Pinpoint the cell where the given text exists, returning its [x, y] midpoint coordinate. 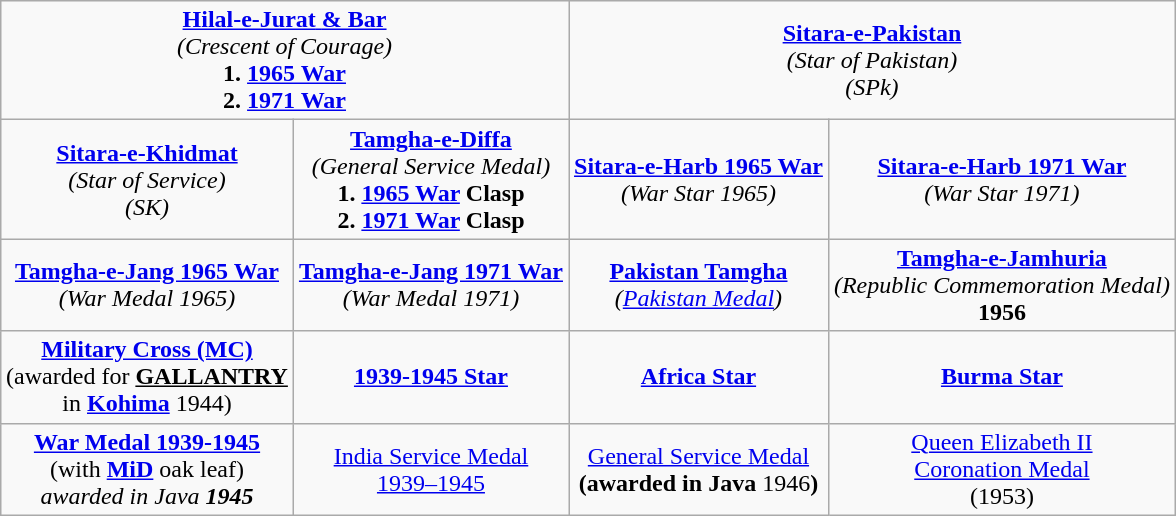
Sitara-e-Pakistan(Star of Pakistan)(SPk) [872, 60]
Pakistan Tamgha(Pakistan Medal) [698, 285]
Tamgha-e-Jang 1965 War(War Medal 1965) [148, 285]
Burma Star [1002, 377]
Tamgha-e-Jamhuria(Republic Commemoration Medal)1956 [1002, 285]
1939-1945 Star [430, 377]
General Service Medal(awarded in Java 1946) [698, 469]
Tamgha-e-Jang 1971 War(War Medal 1971) [430, 285]
Africa Star [698, 377]
India Service Medal1939–1945 [430, 469]
Hilal-e-Jurat & Bar(Crescent of Courage)1. 1965 War2. 1971 War [285, 60]
Queen Elizabeth IICoronation Medal(1953) [1002, 469]
Sitara-e-Harb 1971 War(War Star 1971) [1002, 180]
Tamgha-e-Diffa(General Service Medal)1. 1965 War Clasp2. 1971 War Clasp [430, 180]
War Medal 1939-1945(with MiD oak leaf)awarded in Java 1945 [148, 469]
Sitara-e-Khidmat(Star of Service)(SK) [148, 180]
Military Cross (MC)(awarded for GALLANTRYin Kohima 1944) [148, 377]
Sitara-e-Harb 1965 War(War Star 1965) [698, 180]
